Pinpoint the cell where the given text exists, returning its [X, Y] midpoint coordinate. 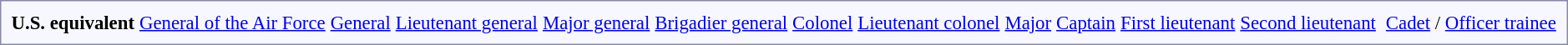
Second lieutenant [1308, 22]
Brigadier general [721, 22]
Colonel [823, 22]
Cadet / Officer trainee [1471, 22]
Lieutenant colonel [928, 22]
Major general [596, 22]
U.S. equivalent [73, 22]
Major [1029, 22]
General of the Air Force [232, 22]
First lieutenant [1177, 22]
Lieutenant general [466, 22]
General [361, 22]
Captain [1086, 22]
